Scan for the cell matching the given text and deliver its (X, Y) coordinate at center. 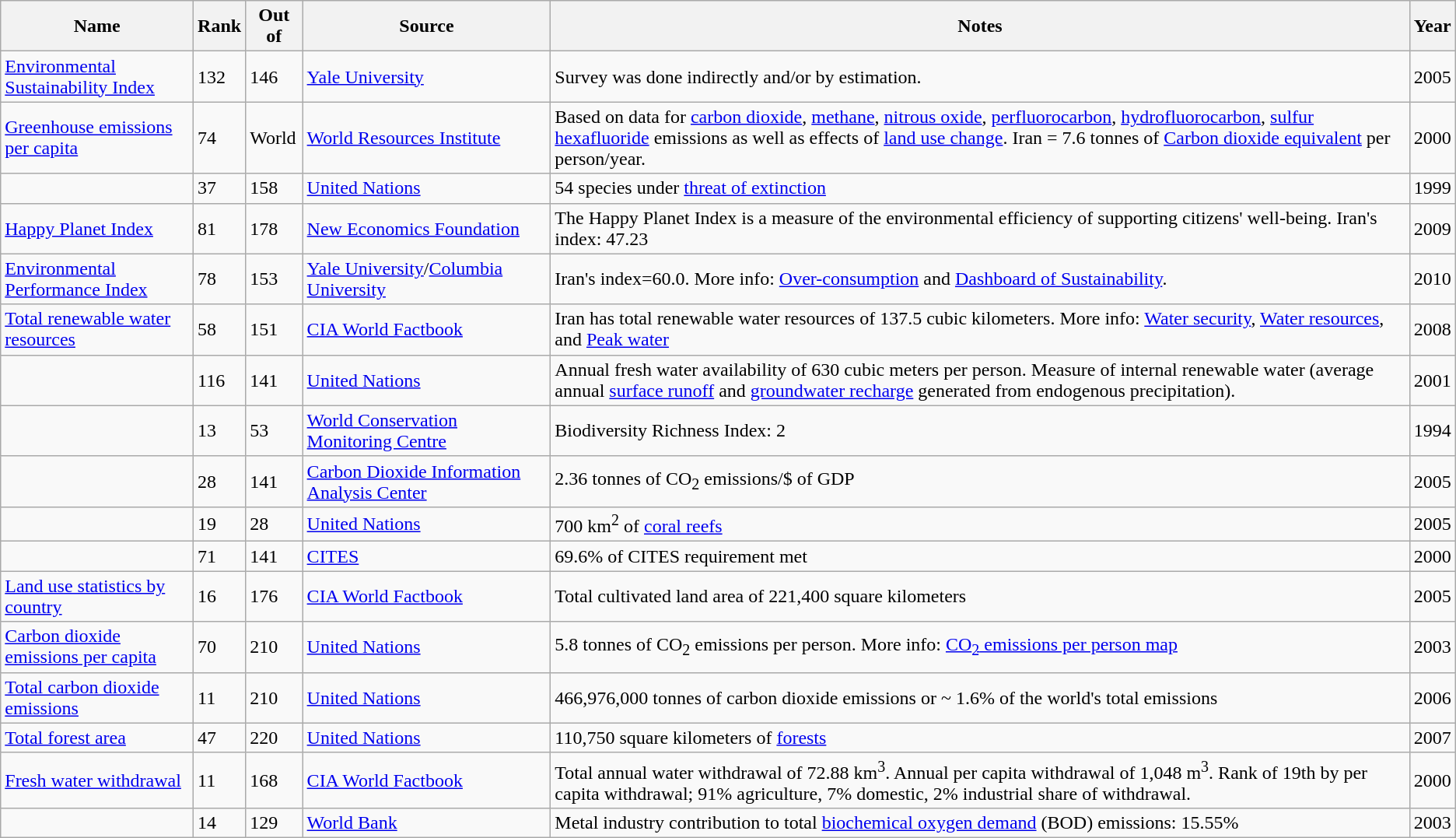
78 (219, 279)
19 (219, 524)
World (274, 138)
168 (274, 780)
178 (274, 229)
Out of (274, 26)
70 (219, 647)
146 (274, 76)
Rank (219, 26)
153 (274, 279)
700 km2 of coral reefs (980, 524)
2006 (1433, 697)
Total carbon dioxide emissions (97, 697)
158 (274, 188)
16 (219, 596)
1999 (1433, 188)
74 (219, 138)
54 species under threat of extinction (980, 188)
Carbon dioxide emissions per capita (97, 647)
13 (219, 431)
71 (219, 556)
Greenhouse emissions per capita (97, 138)
Total renewable water resources (97, 330)
Total forest area (97, 738)
Metal industry contribution to total biochemical oxygen demand (BOD) emissions: 15.55% (980, 823)
New Economics Foundation (426, 229)
Fresh water withdrawal (97, 780)
Happy Planet Index (97, 229)
Total cultivated land area of 221,400 square kilometers (980, 596)
132 (219, 76)
Survey was done indirectly and/or by estimation. (980, 76)
37 (219, 188)
5.8 tonnes of CO2 emissions per person. More info: CO2 emissions per person map (980, 647)
World Conservation Monitoring Centre (426, 431)
1994 (1433, 431)
Source (426, 26)
Yale University/Columbia University (426, 279)
Iran's index=60.0. More info: Over-consumption and Dashboard of Sustainability. (980, 279)
2009 (1433, 229)
466,976,000 tonnes of carbon dioxide emissions or ~ 1.6% of the world's total emissions (980, 697)
129 (274, 823)
110,750 square kilometers of forests (980, 738)
Notes (980, 26)
Land use statistics by country (97, 596)
2007 (1433, 738)
176 (274, 596)
81 (219, 229)
Year (1433, 26)
2.36 tonnes of CO2 emissions/$ of GDP (980, 481)
69.6% of CITES requirement met (980, 556)
53 (274, 431)
116 (219, 380)
Iran has total renewable water resources of 137.5 cubic kilometers. More info: Water security, Water resources, and Peak water (980, 330)
World Resources Institute (426, 138)
2008 (1433, 330)
151 (274, 330)
The Happy Planet Index is a measure of the environmental efficiency of supporting citizens' well-being. Iran's index: 47.23 (980, 229)
Name (97, 26)
Biodiversity Richness Index: 2 (980, 431)
58 (219, 330)
2001 (1433, 380)
Yale University (426, 76)
Environmental Performance Index (97, 279)
CITES (426, 556)
220 (274, 738)
47 (219, 738)
Carbon Dioxide Information Analysis Center (426, 481)
2010 (1433, 279)
World Bank (426, 823)
14 (219, 823)
Environmental Sustainability Index (97, 76)
